Return [X, Y] of the center of cell containing provided text 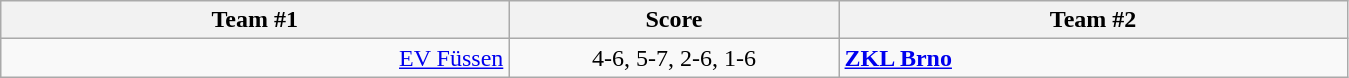
4-6, 5-7, 2-6, 1-6 [674, 58]
ZKL Brno [1093, 58]
EV Füssen [255, 58]
Team #1 [255, 20]
Team #2 [1093, 20]
Score [674, 20]
